Extract the (x, y) coordinate from the center of the cell holding the provided text.  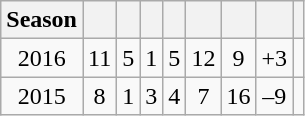
–9 (274, 96)
2016 (42, 58)
11 (99, 58)
8 (99, 96)
4 (174, 96)
+3 (274, 58)
2015 (42, 96)
16 (238, 96)
7 (204, 96)
9 (238, 58)
Season (42, 20)
12 (204, 58)
3 (152, 96)
